Detect which cell encompasses the target text, then output its [X, Y] center coordinate. 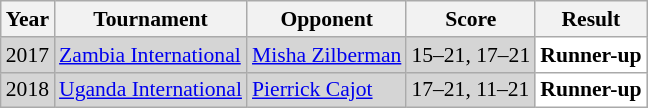
Misha Zilberman [326, 55]
2017 [28, 55]
Year [28, 19]
Opponent [326, 19]
Tournament [150, 19]
15–21, 17–21 [470, 55]
Score [470, 19]
2018 [28, 90]
Pierrick Cajot [326, 90]
Zambia International [150, 55]
Result [590, 19]
17–21, 11–21 [470, 90]
Uganda International [150, 90]
